Find where the given text appears and provide that cell's center as [X, Y] coordinate. 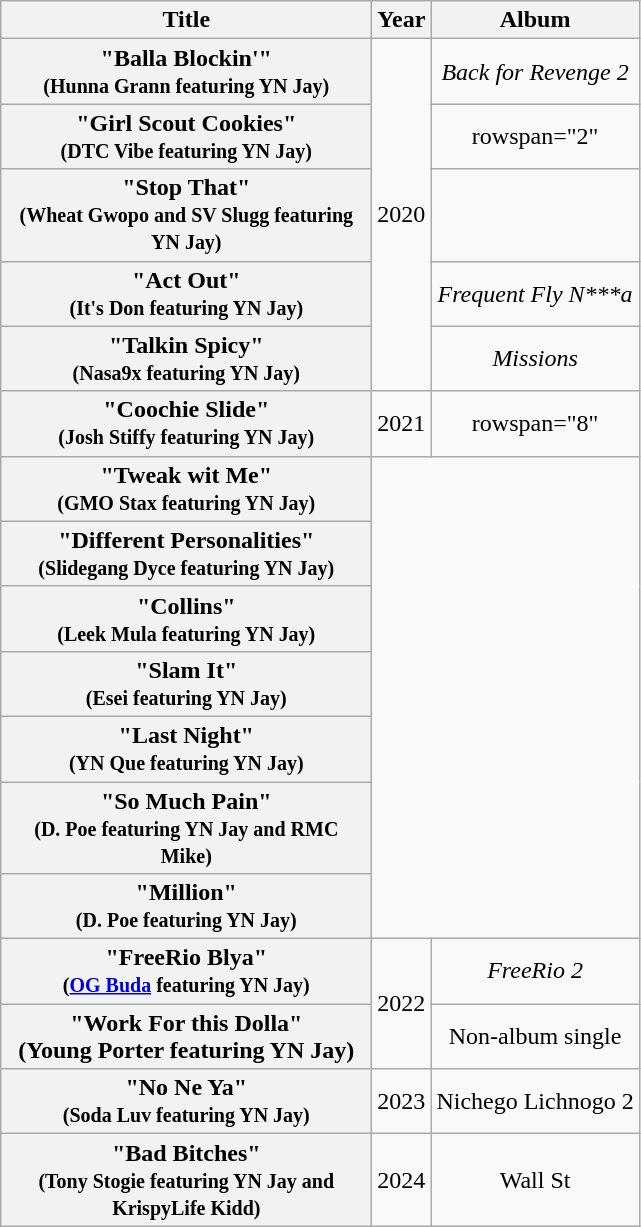
"Coochie Slide"(Josh Stiffy featuring YN Jay) [186, 424]
"So Much Pain"(D. Poe featuring YN Jay and RMC Mike) [186, 828]
Year [402, 20]
"Balla Blockin'"(Hunna Grann featuring YN Jay) [186, 72]
2022 [402, 1004]
2020 [402, 215]
Back for Revenge 2 [535, 72]
"Work For this Dolla"(Young Porter featuring YN Jay) [186, 1036]
Wall St [535, 1180]
"Collins"(Leek Mula featuring YN Jay) [186, 618]
2024 [402, 1180]
"Different Personalities"(Slidegang Dyce featuring YN Jay) [186, 554]
2023 [402, 1102]
rowspan="2" [535, 136]
"Slam It"(Esei featuring YN Jay) [186, 684]
Album [535, 20]
FreeRio 2 [535, 972]
"Tweak wit Me"(GMO Stax featuring YN Jay) [186, 488]
Missions [535, 358]
2021 [402, 424]
"Stop That"(Wheat Gwopo and SV Slugg featuring YN Jay) [186, 215]
"FreeRio Blya"(OG Buda featuring YN Jay) [186, 972]
Non-album single [535, 1036]
"No Ne Ya"(Soda Luv featuring YN Jay) [186, 1102]
Title [186, 20]
"Last Night"(YN Que featuring YN Jay) [186, 748]
"Act Out"(It's Don featuring YN Jay) [186, 294]
Nichego Lichnogo 2 [535, 1102]
"Girl Scout Cookies"(DTC Vibe featuring YN Jay) [186, 136]
Frequent Fly N***a [535, 294]
"Talkin Spicy"(Nasa9x featuring YN Jay) [186, 358]
"Million"(D. Poe featuring YN Jay) [186, 906]
"Bad Bitches"(Tony Stogie featuring YN Jay and KrispyLife Kidd) [186, 1180]
rowspan="8" [535, 424]
